Identify which cell holds the provided text, then report its (x, y) central coordinate. 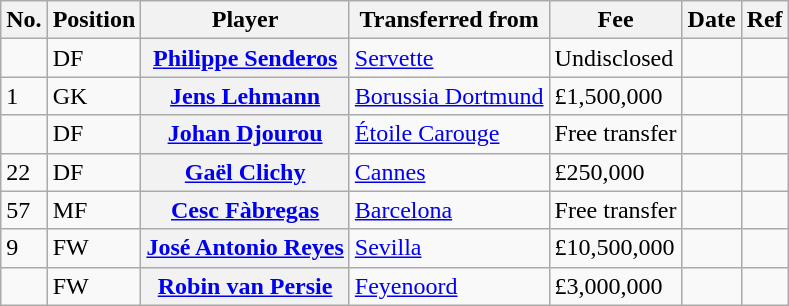
1 (24, 96)
57 (24, 210)
Gaël Clichy (245, 172)
22 (24, 172)
£10,500,000 (616, 248)
Cesc Fàbregas (245, 210)
Date (712, 20)
Undisclosed (616, 58)
Servette (449, 58)
Feyenoord (449, 286)
Robin van Persie (245, 286)
Philippe Senderos (245, 58)
Borussia Dortmund (449, 96)
Transferred from (449, 20)
Étoile Carouge (449, 134)
Sevilla (449, 248)
GK (94, 96)
Cannes (449, 172)
Barcelona (449, 210)
Player (245, 20)
MF (94, 210)
9 (24, 248)
£3,000,000 (616, 286)
£250,000 (616, 172)
Ref (764, 20)
Johan Djourou (245, 134)
£1,500,000 (616, 96)
Jens Lehmann (245, 96)
No. (24, 20)
Fee (616, 20)
José Antonio Reyes (245, 248)
Position (94, 20)
